Search for the cell housing the specified text and yield its (x, y) center coordinate. 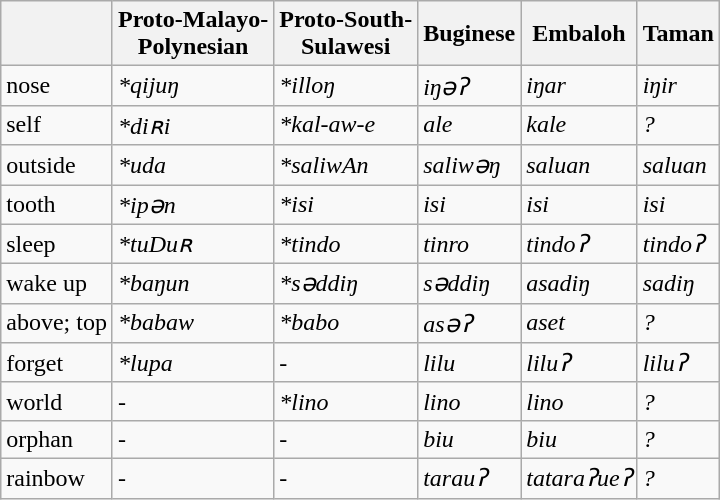
asadiŋ (579, 284)
sadiŋ (678, 284)
nose (57, 86)
*lino (346, 401)
iŋar (579, 86)
kale (579, 125)
*səddiŋ (346, 284)
Proto-Malayo-Polynesian (192, 34)
lilu (470, 363)
tarauʔ (470, 478)
tooth (57, 204)
asəʔ (470, 323)
*qijuŋ (192, 86)
*baŋun (192, 284)
*uda (192, 165)
səddiŋ (470, 284)
*babo (346, 323)
sleep (57, 244)
Taman (678, 34)
ale (470, 125)
Proto-South-Sulawesi (346, 34)
*ipən (192, 204)
iŋəʔ (470, 86)
self (57, 125)
iŋir (678, 86)
*tindo (346, 244)
wake up (57, 284)
aset (579, 323)
outside (57, 165)
*isi (346, 204)
saliwəŋ (470, 165)
*lupa (192, 363)
above; top (57, 323)
*babaw (192, 323)
*illoŋ (346, 86)
Buginese (470, 34)
*tuDuʀ (192, 244)
tataraʔueʔ (579, 478)
*kal-aw-e (346, 125)
forget (57, 363)
*diʀi (192, 125)
Embaloh (579, 34)
orphan (57, 439)
tinro (470, 244)
*saliwAn (346, 165)
world (57, 401)
rainbow (57, 478)
